Detect which cell encompasses the target text, then output its [x, y] center coordinate. 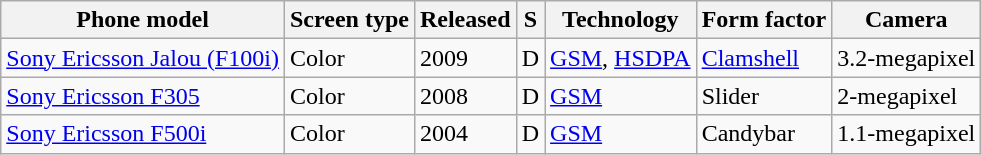
1.1-megapixel [906, 134]
Camera [906, 20]
Slider [764, 96]
Technology [621, 20]
Sony Ericsson F500i [143, 134]
2009 [465, 58]
Candybar [764, 134]
Screen type [349, 20]
Phone model [143, 20]
GSM, HSDPA [621, 58]
2004 [465, 134]
Sony Ericsson Jalou (F100i) [143, 58]
3.2-megapixel [906, 58]
S [530, 20]
Released [465, 20]
Form factor [764, 20]
Sony Ericsson F305 [143, 96]
Clamshell [764, 58]
2-megapixel [906, 96]
2008 [465, 96]
